Output the [X, Y] coordinate of the center of the cell containing the given text.  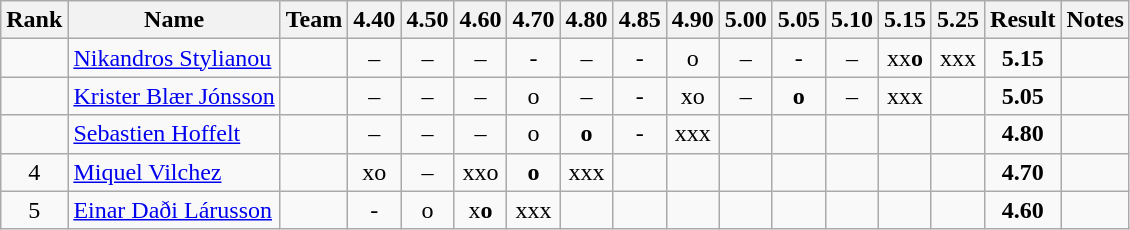
Team [314, 20]
5.10 [852, 20]
Einar Daði Lárusson [174, 210]
Miquel Vilchez [174, 172]
Rank [34, 20]
Notes [1095, 20]
5 [34, 210]
4.85 [640, 20]
4 [34, 172]
Krister Blær Jónsson [174, 96]
4.40 [374, 20]
4.90 [692, 20]
5.25 [958, 20]
4.50 [428, 20]
Sebastien Hoffelt [174, 134]
5.00 [746, 20]
Nikandros Stylianou [174, 58]
Result [1023, 20]
Name [174, 20]
